Return the [x, y] coordinate for the center point of the cell that contains the specified text.  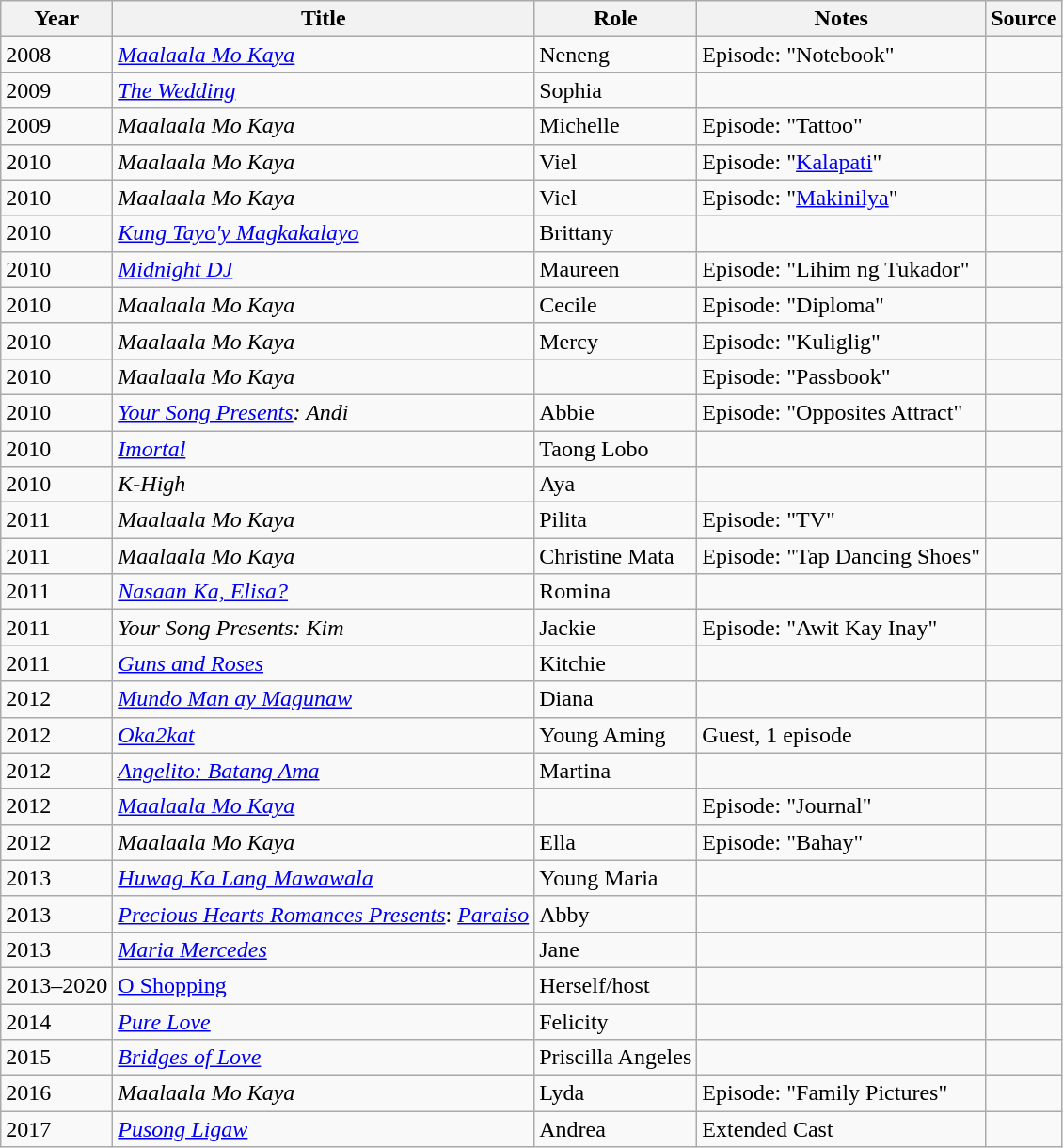
Diana [615, 699]
Title [324, 19]
Imortal [324, 449]
Huwag Ka Lang Mawawala [324, 878]
Your Song Presents: Andi [324, 412]
Angelito: Batang Ama [324, 771]
Jane [615, 949]
Episode: "Passbook" [841, 376]
Episode: "Bahay" [841, 842]
Abbie [615, 412]
Kitchie [615, 663]
Source [1023, 19]
Neneng [615, 55]
Episode: "Diploma" [841, 305]
Midnight DJ [324, 269]
Nasaan Ka, Elisa? [324, 592]
Pure Love [324, 1021]
2008 [56, 55]
Pusong Ligaw [324, 1129]
Lyda [615, 1093]
Jackie [615, 628]
Oka2kat [324, 735]
Episode: "Opposites Attract" [841, 412]
2017 [56, 1129]
Christine Mata [615, 556]
Martina [615, 771]
2015 [56, 1058]
The Wedding [324, 90]
Your Song Presents: Kim [324, 628]
Michelle [615, 126]
Taong Lobo [615, 449]
Episode: "Notebook" [841, 55]
Felicity [615, 1021]
Episode: "Tap Dancing Shoes" [841, 556]
Bridges of Love [324, 1058]
Mundo Man ay Magunaw [324, 699]
Romina [615, 592]
Episode: "Lihim ng Tukador" [841, 269]
O Shopping [324, 985]
Brittany [615, 233]
Episode: "Kalapati" [841, 162]
Mercy [615, 341]
Sophia [615, 90]
Maria Mercedes [324, 949]
Pilita [615, 520]
Priscilla Angeles [615, 1058]
Andrea [615, 1129]
Young Aming [615, 735]
Episode: "TV" [841, 520]
Episode: "Kuliglig" [841, 341]
Kung Tayo'y Magkakalayo [324, 233]
Episode: "Journal" [841, 806]
Ella [615, 842]
Maureen [615, 269]
2014 [56, 1021]
Year [56, 19]
Role [615, 19]
Precious Hearts Romances Presents: Paraiso [324, 914]
Extended Cast [841, 1129]
Episode: "Makinilya" [841, 198]
Episode: "Awit Kay Inay" [841, 628]
Episode: "Family Pictures" [841, 1093]
Abby [615, 914]
2016 [56, 1093]
Cecile [615, 305]
Notes [841, 19]
K-High [324, 485]
Aya [615, 485]
Herself/host [615, 985]
Young Maria [615, 878]
Guns and Roses [324, 663]
2013–2020 [56, 985]
Episode: "Tattoo" [841, 126]
Guest, 1 episode [841, 735]
